From the cell containing the given text, extract its center point as [X, Y] coordinate. 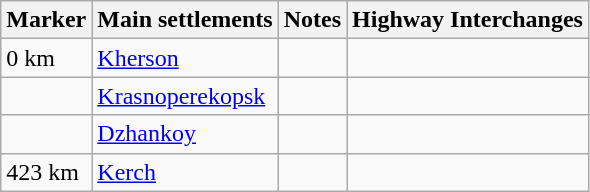
423 km [46, 172]
Kerch [185, 172]
Dzhankoy [185, 134]
Kherson [185, 58]
Highway Interchanges [468, 20]
Main settlements [185, 20]
Krasnoperekopsk [185, 96]
Marker [46, 20]
0 km [46, 58]
Notes [312, 20]
